Return (x, y) of the center of cell containing provided text 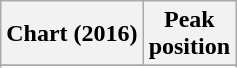
Peakposition (189, 34)
Chart (2016) (72, 34)
